From the cell containing the given text, extract its center point as (X, Y) coordinate. 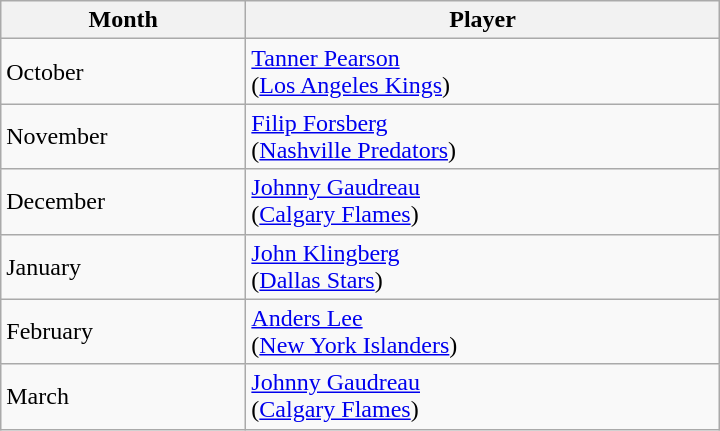
Player (482, 20)
February (124, 332)
March (124, 396)
October (124, 72)
Anders Lee(New York Islanders) (482, 332)
Month (124, 20)
John Klingberg(Dallas Stars) (482, 266)
December (124, 202)
January (124, 266)
Filip Forsberg(Nashville Predators) (482, 136)
November (124, 136)
Tanner Pearson(Los Angeles Kings) (482, 72)
